Search for the cell housing the specified text and yield its (x, y) center coordinate. 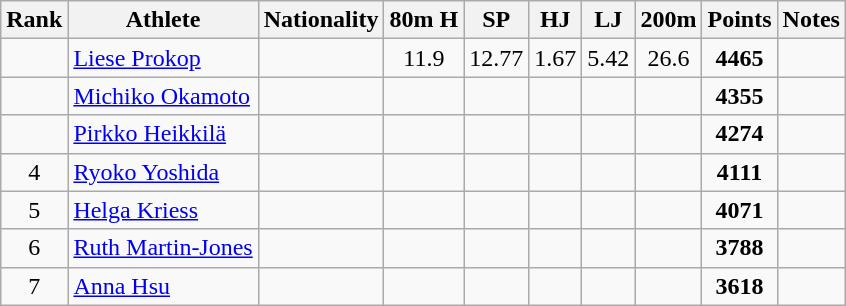
26.6 (668, 58)
11.9 (424, 58)
200m (668, 20)
Anna Hsu (163, 286)
4111 (740, 172)
HJ (556, 20)
3618 (740, 286)
80m H (424, 20)
5.42 (608, 58)
Nationality (321, 20)
SP (496, 20)
4355 (740, 96)
Points (740, 20)
Pirkko Heikkilä (163, 134)
Notes (811, 20)
7 (34, 286)
Ruth Martin-Jones (163, 248)
Helga Kriess (163, 210)
3788 (740, 248)
Rank (34, 20)
Athlete (163, 20)
4274 (740, 134)
4071 (740, 210)
6 (34, 248)
LJ (608, 20)
1.67 (556, 58)
12.77 (496, 58)
Michiko Okamoto (163, 96)
5 (34, 210)
4465 (740, 58)
Ryoko Yoshida (163, 172)
4 (34, 172)
Liese Prokop (163, 58)
